Output the [X, Y] coordinate of the center of the cell containing the given text.  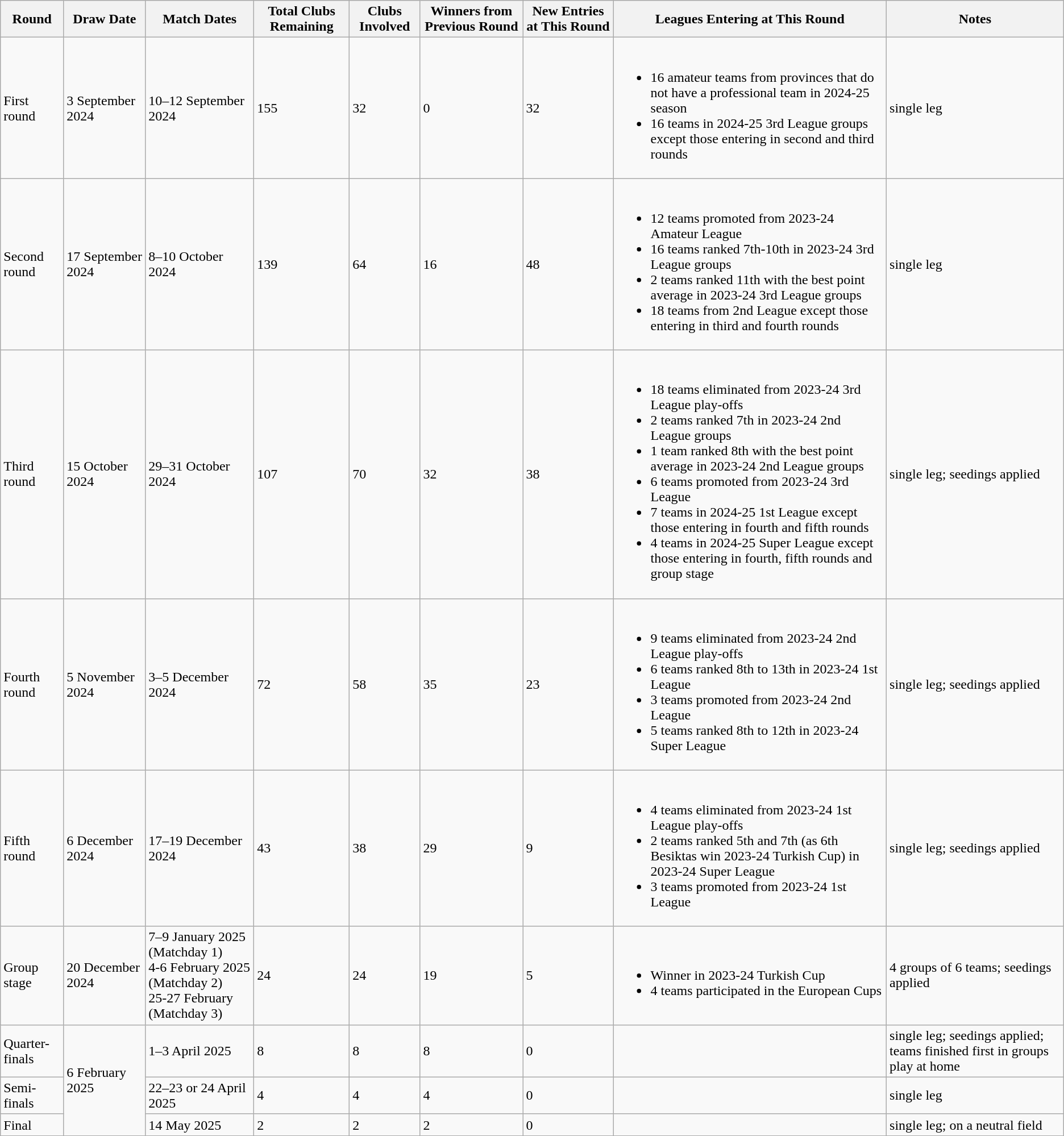
6 December 2024 [105, 848]
5 [568, 975]
Quarter-finals [32, 1051]
single leg; seedings applied; teams finished first in groups play at home [975, 1051]
16 [472, 264]
Notes [975, 19]
19 [472, 975]
Winner in 2023-24 Turkish Cup4 teams participated in the European Cups [750, 975]
Fourth round [32, 684]
23 [568, 684]
4 groups of 6 teams; seedings applied [975, 975]
single leg; on a neutral field [975, 1125]
14 May 2025 [200, 1125]
1–3 April 2025 [200, 1051]
5 November 2024 [105, 684]
43 [302, 848]
64 [385, 264]
20 December 2024 [105, 975]
17 September 2024 [105, 264]
Final [32, 1125]
15 October 2024 [105, 474]
22–23 or 24 April 2025 [200, 1096]
New Entries at This Round [568, 19]
58 [385, 684]
Group stage [32, 975]
Leagues Entering at This Round [750, 19]
Semi-finals [32, 1096]
10–12 September 2024 [200, 108]
155 [302, 108]
48 [568, 264]
139 [302, 264]
7–9 January 2025 (Matchday 1)4-6 February 2025 (Matchday 2)25-27 February (Matchday 3) [200, 975]
9 [568, 848]
72 [302, 684]
Third round [32, 474]
29–31 October 2024 [200, 474]
107 [302, 474]
17–19 December 2024 [200, 848]
3–5 December 2024 [200, 684]
29 [472, 848]
Clubs Involved [385, 19]
Winners from Previous Round [472, 19]
Round [32, 19]
Total Clubs Remaining [302, 19]
Match Dates [200, 19]
3 September 2024 [105, 108]
Fifth round [32, 848]
70 [385, 474]
Draw Date [105, 19]
Second round [32, 264]
35 [472, 684]
First round [32, 108]
6 February 2025 [105, 1080]
8–10 October 2024 [200, 264]
